Identify which cell holds the provided text, then report its [x, y] central coordinate. 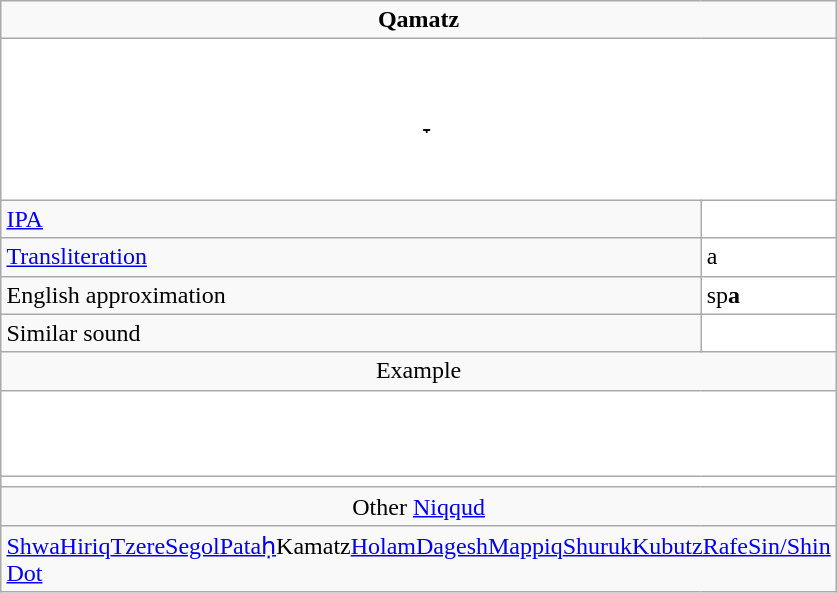
Other Niqqud [418, 506]
Transliteration [351, 257]
English approximation [351, 295]
Similar sound [351, 333]
a [768, 257]
IPA [351, 219]
ָ [418, 120]
Example [418, 371]
ShwaHiriqTzereSegolPataḥKamatzHolamDageshMappiqShurukKubutzRafeSin/Shin Dot [418, 558]
Qamatz [418, 20]
spa [768, 295]
